Return [X, Y] of the center of cell containing provided text 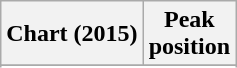
Chart (2015) [72, 34]
Peakposition [189, 34]
